Pinpoint the cell where the given text exists, returning its (X, Y) midpoint coordinate. 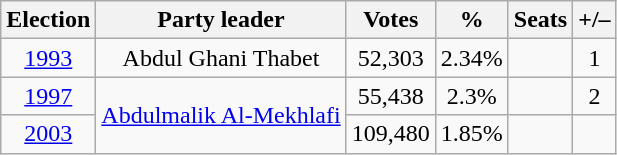
Abdul Ghani Thabet (221, 58)
1.85% (472, 134)
Votes (390, 20)
1997 (48, 96)
2003 (48, 134)
Seats (540, 20)
2 (594, 96)
Abdulmalik Al-Mekhlafi (221, 115)
55,438 (390, 96)
% (472, 20)
2.3% (472, 96)
+/– (594, 20)
1993 (48, 58)
2.34% (472, 58)
Election (48, 20)
109,480 (390, 134)
52,303 (390, 58)
1 (594, 58)
Party leader (221, 20)
